For the text-containing cell, return its midpoint in [x, y] coordinate format. 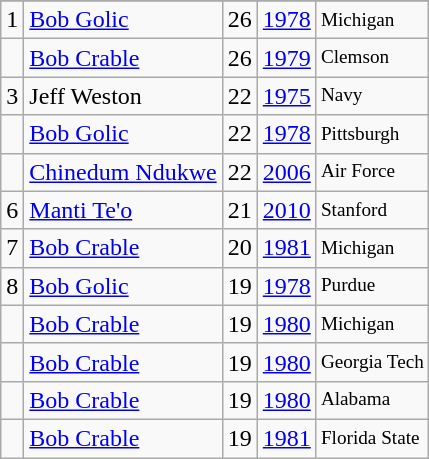
2010 [286, 210]
Georgia Tech [372, 362]
Pittsburgh [372, 134]
Alabama [372, 400]
Purdue [372, 286]
Chinedum Ndukwe [123, 172]
Manti Te'o [123, 210]
20 [240, 248]
6 [12, 210]
1975 [286, 96]
8 [12, 286]
Florida State [372, 438]
Jeff Weston [123, 96]
Air Force [372, 172]
1979 [286, 58]
Navy [372, 96]
Clemson [372, 58]
3 [12, 96]
2006 [286, 172]
21 [240, 210]
Stanford [372, 210]
1 [12, 20]
7 [12, 248]
